Locate the cell with the specified text and output its [X, Y] center coordinate. 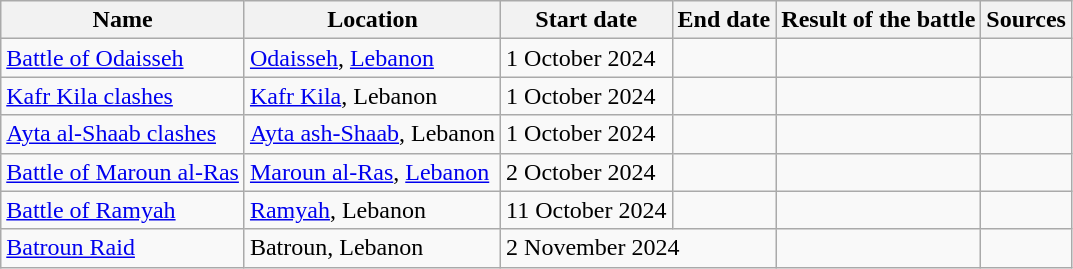
Batroun, Lebanon [372, 248]
Result of the battle [878, 20]
Kafr Kila clashes [123, 96]
Battle of Odaisseh [123, 58]
Name [123, 20]
Ramyah, Lebanon [372, 210]
Location [372, 20]
Batroun Raid [123, 248]
Kafr Kila, Lebanon [372, 96]
Battle of Maroun al-Ras [123, 172]
Sources [1026, 20]
Ayta al-Shaab clashes [123, 134]
Odaisseh, Lebanon [372, 58]
2 November 2024 [638, 248]
End date [724, 20]
Maroun al-Ras, Lebanon [372, 172]
11 October 2024 [586, 210]
2 October 2024 [586, 172]
Ayta ash-Shaab, Lebanon [372, 134]
Battle of Ramyah [123, 210]
Start date [586, 20]
